Identify which cell holds the provided text, then report its (X, Y) central coordinate. 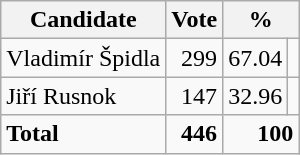
Vote (194, 20)
Candidate (84, 20)
100 (261, 134)
Jiří Rusnok (84, 96)
32.96 (256, 96)
Vladimír Špidla (84, 58)
299 (194, 58)
Total (84, 134)
67.04 (256, 58)
% (261, 20)
446 (194, 134)
147 (194, 96)
